Identify which cell holds the provided text, then report its [X, Y] central coordinate. 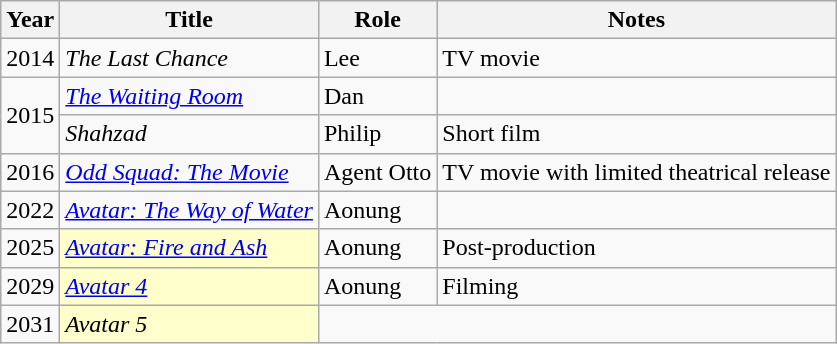
2022 [30, 210]
The Last Chance [190, 58]
Filming [636, 286]
Role [377, 20]
TV movie with limited theatrical release [636, 172]
Shahzad [190, 134]
Lee [377, 58]
2014 [30, 58]
Avatar: Fire and Ash [190, 248]
The Waiting Room [190, 96]
2016 [30, 172]
Avatar 4 [190, 286]
Title [190, 20]
Avatar 5 [190, 324]
2015 [30, 115]
Year [30, 20]
Post-production [636, 248]
Avatar: The Way of Water [190, 210]
Notes [636, 20]
Philip [377, 134]
Short film [636, 134]
Dan [377, 96]
Agent Otto [377, 172]
2029 [30, 286]
TV movie [636, 58]
2025 [30, 248]
2031 [30, 324]
Odd Squad: The Movie [190, 172]
